For the text-containing cell, return its midpoint in [x, y] coordinate format. 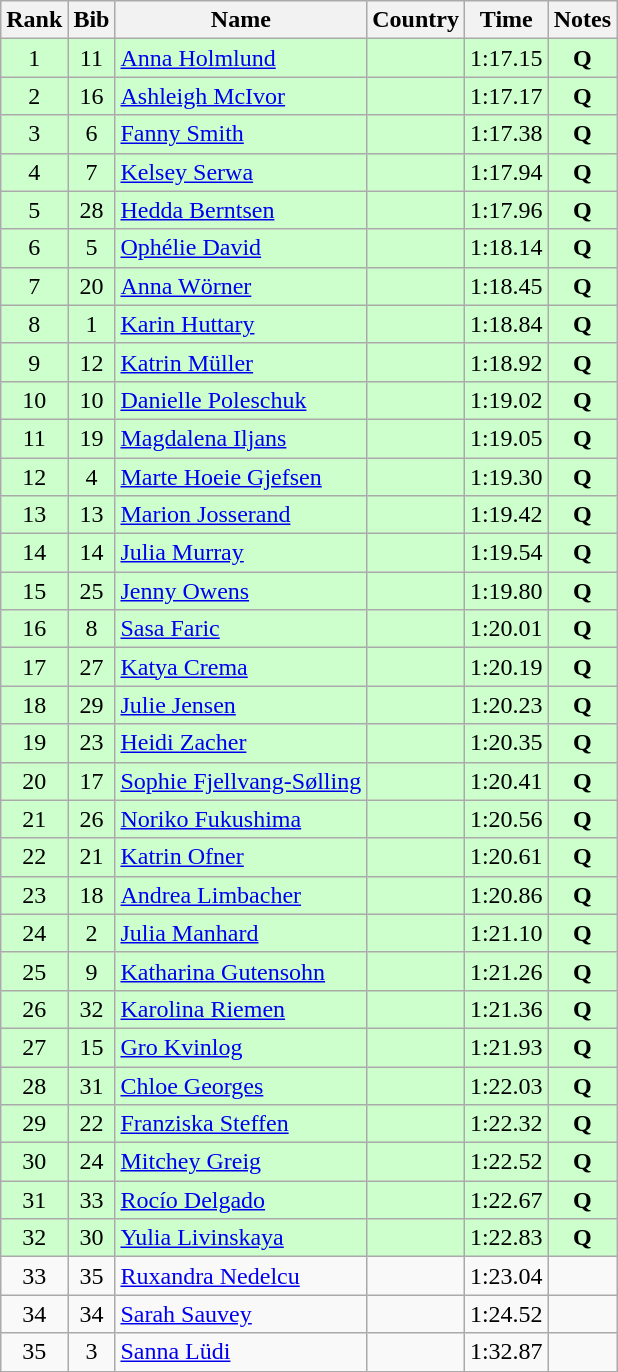
Julia Murray [241, 553]
1:22.83 [506, 1238]
1:22.52 [506, 1162]
1:18.92 [506, 362]
Hedda Berntsen [241, 210]
Time [506, 20]
1:18.84 [506, 324]
1:18.14 [506, 248]
Julie Jensen [241, 705]
Katrin Ofner [241, 857]
1:32.87 [506, 1352]
Mitchey Greig [241, 1162]
Andrea Limbacher [241, 895]
1:17.94 [506, 172]
1:20.35 [506, 743]
Sasa Faric [241, 629]
Bib [92, 20]
Danielle Poleschuk [241, 400]
1:17.38 [506, 134]
Rank [34, 20]
Karin Huttary [241, 324]
1:19.80 [506, 591]
Franziska Steffen [241, 1124]
Ruxandra Nedelcu [241, 1276]
Rocío Delgado [241, 1200]
1:24.52 [506, 1314]
1:20.23 [506, 705]
Sanna Lüdi [241, 1352]
1:17.17 [506, 96]
Marion Josserand [241, 515]
1:22.67 [506, 1200]
Magdalena Iljans [241, 438]
1:20.86 [506, 895]
1:17.15 [506, 58]
Noriko Fukushima [241, 819]
Katrin Müller [241, 362]
1:22.32 [506, 1124]
1:19.54 [506, 553]
Notes [582, 20]
Kelsey Serwa [241, 172]
1:20.41 [506, 781]
1:20.01 [506, 629]
Julia Manhard [241, 933]
Fanny Smith [241, 134]
Gro Kvinlog [241, 1047]
Country [416, 20]
1:19.02 [506, 400]
Sophie Fjellvang-Sølling [241, 781]
1:21.26 [506, 971]
1:19.30 [506, 477]
Karolina Riemen [241, 1009]
1:21.10 [506, 933]
1:18.45 [506, 286]
Jenny Owens [241, 591]
Chloe Georges [241, 1085]
1:23.04 [506, 1276]
Marte Hoeie Gjefsen [241, 477]
1:20.61 [506, 857]
1:17.96 [506, 210]
1:19.05 [506, 438]
1:20.56 [506, 819]
Katharina Gutensohn [241, 971]
Ophélie David [241, 248]
Katya Crema [241, 667]
Heidi Zacher [241, 743]
1:21.36 [506, 1009]
1:20.19 [506, 667]
1:21.93 [506, 1047]
Yulia Livinskaya [241, 1238]
Sarah Sauvey [241, 1314]
Ashleigh McIvor [241, 96]
Anna Holmlund [241, 58]
1:19.42 [506, 515]
Name [241, 20]
Anna Wörner [241, 286]
1:22.03 [506, 1085]
